Capture the cell that displays the provided text and extract its (X, Y) central coordinate. 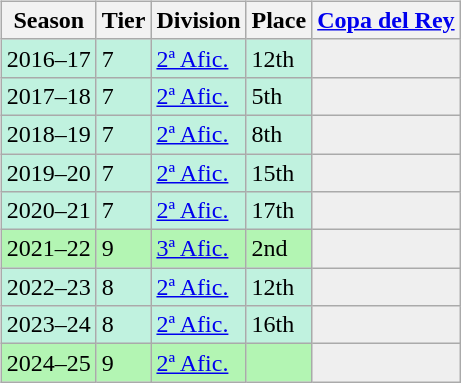
Copa del Rey (386, 20)
2021–22 (48, 249)
2016–17 (48, 58)
2022–23 (48, 287)
5th (279, 96)
2024–25 (48, 363)
3ª Afic. (198, 249)
Place (279, 20)
8th (279, 134)
2018–19 (48, 134)
2020–21 (48, 211)
Season (48, 20)
15th (279, 173)
2nd (279, 249)
2017–18 (48, 96)
Tier (124, 20)
2019–20 (48, 173)
2023–24 (48, 325)
16th (279, 325)
Division (198, 20)
17th (279, 211)
